From the cell containing the given text, extract its center point as [X, Y] coordinate. 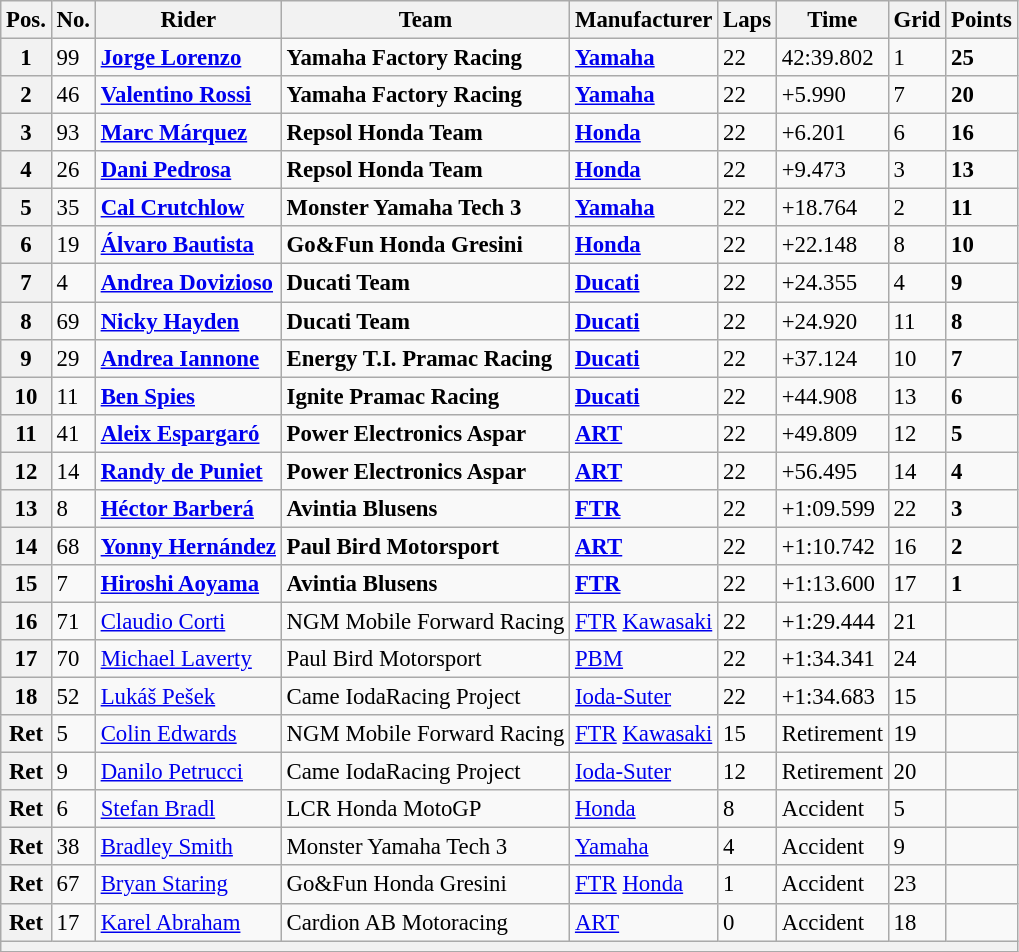
Ben Spies [188, 396]
46 [73, 95]
38 [73, 847]
+1:09.599 [832, 509]
Grid [916, 20]
Hiroshi Aoyama [188, 584]
Time [832, 20]
Aleix Espargaró [188, 433]
93 [73, 133]
PBM [644, 659]
+24.920 [832, 321]
Valentino Rossi [188, 95]
Cardion AB Motoracing [425, 922]
No. [73, 20]
21 [916, 621]
+49.809 [832, 433]
Laps [748, 20]
+1:34.341 [832, 659]
35 [73, 208]
+1:34.683 [832, 697]
Andrea Dovizioso [188, 283]
Lukáš Pešek [188, 697]
+56.495 [832, 471]
+24.355 [832, 283]
Álvaro Bautista [188, 245]
+37.124 [832, 358]
Danilo Petrucci [188, 772]
Manufacturer [644, 20]
Team [425, 20]
+1:10.742 [832, 546]
52 [73, 697]
25 [982, 58]
Claudio Corti [188, 621]
24 [916, 659]
+22.148 [832, 245]
99 [73, 58]
29 [73, 358]
+5.990 [832, 95]
0 [748, 922]
Points [982, 20]
Bradley Smith [188, 847]
Colin Edwards [188, 734]
41 [73, 433]
23 [916, 885]
Michael Laverty [188, 659]
Nicky Hayden [188, 321]
42:39.802 [832, 58]
Stefan Bradl [188, 809]
67 [73, 885]
Jorge Lorenzo [188, 58]
Bryan Staring [188, 885]
Héctor Barberá [188, 509]
Rider [188, 20]
+18.764 [832, 208]
71 [73, 621]
26 [73, 170]
Dani Pedrosa [188, 170]
Ignite Pramac Racing [425, 396]
+44.908 [832, 396]
Cal Crutchlow [188, 208]
Yonny Hernández [188, 546]
69 [73, 321]
70 [73, 659]
Energy T.I. Pramac Racing [425, 358]
+1:29.444 [832, 621]
+1:13.600 [832, 584]
+6.201 [832, 133]
Pos. [26, 20]
FTR Honda [644, 885]
Marc Márquez [188, 133]
68 [73, 546]
LCR Honda MotoGP [425, 809]
Karel Abraham [188, 922]
+9.473 [832, 170]
Andrea Iannone [188, 358]
Randy de Puniet [188, 471]
